Determine the (x, y) coordinate at the center of the cell enclosing the given text.  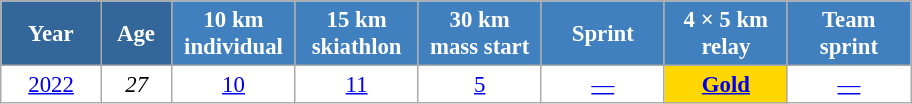
Team sprint (848, 34)
Year (52, 34)
11 (356, 85)
4 × 5 km relay (726, 34)
Age (136, 34)
2022 (52, 85)
30 km mass start (480, 34)
10 km individual (234, 34)
27 (136, 85)
15 km skiathlon (356, 34)
10 (234, 85)
5 (480, 85)
Gold (726, 85)
Sprint (602, 34)
